Find where the given text appears and provide that cell's center as [x, y] coordinate. 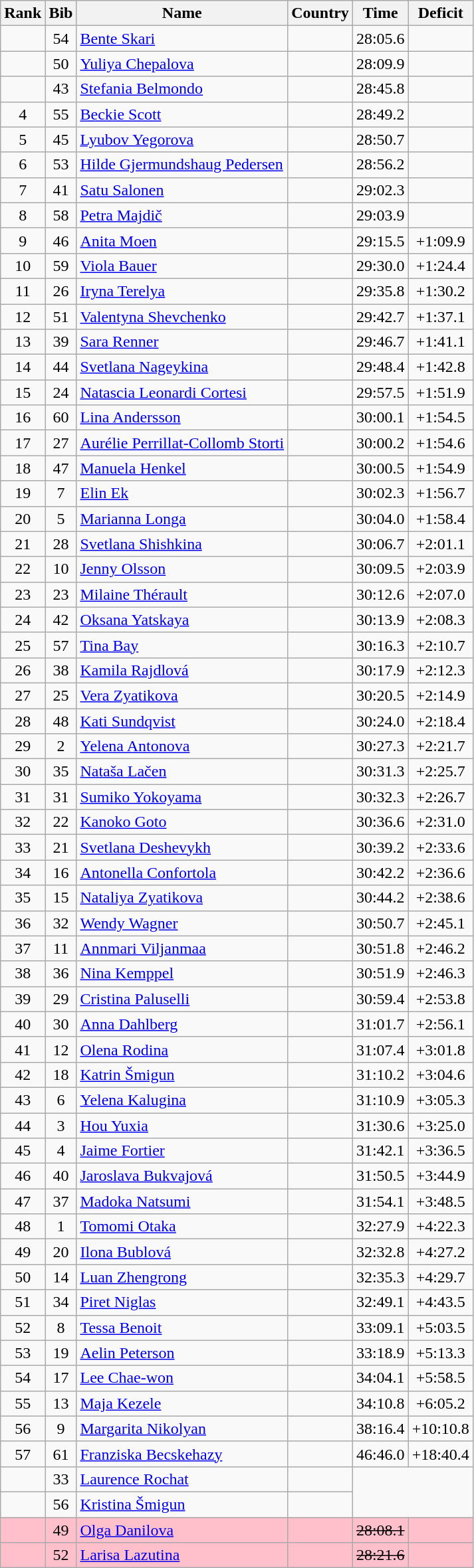
+2:03.9 [440, 569]
Kristina Šmigun [182, 1504]
+3:44.9 [440, 1176]
+2:10.7 [440, 645]
+4:43.5 [440, 1302]
Kanoko Goto [182, 822]
+1:42.8 [440, 367]
+2:21.7 [440, 746]
30:16.3 [380, 645]
Yelena Kalugina [182, 1100]
32:27.9 [380, 1227]
31:30.6 [380, 1126]
+3:05.3 [440, 1100]
Antonella Confortola [182, 873]
+2:14.9 [440, 695]
Nataliya Zyatikova [182, 898]
30:06.7 [380, 544]
+3:04.6 [440, 1075]
+2:38.6 [440, 898]
31:50.5 [380, 1176]
+2:33.6 [440, 847]
29:30.0 [380, 266]
+4:27.2 [440, 1252]
Time [380, 13]
30:00.1 [380, 418]
+1:30.2 [440, 291]
28:05.6 [380, 39]
Larisa Lazutina [182, 1555]
Beckie Scott [182, 114]
Natascia Leonardi Cortesi [182, 392]
29:48.4 [380, 367]
+2:08.3 [440, 620]
Elin Ek [182, 493]
Sumiko Yokoyama [182, 797]
30:39.2 [380, 847]
Country [320, 13]
+2:46.3 [440, 974]
+2:01.1 [440, 544]
31:54.1 [380, 1201]
Nataša Lačen [182, 772]
30:44.2 [380, 898]
Satu Salonen [182, 190]
+2:45.1 [440, 923]
Anna Dahlberg [182, 1024]
30:32.3 [380, 797]
30:50.7 [380, 923]
46:46.0 [380, 1454]
Aelin Peterson [182, 1353]
Laurence Rochat [182, 1479]
+3:48.5 [440, 1201]
Oksana Yatskaya [182, 620]
29:02.3 [380, 190]
Yuliya Chepalova [182, 64]
+1:09.9 [440, 240]
33:09.1 [380, 1328]
Milaine Thérault [182, 594]
Jenny Olsson [182, 569]
+3:36.5 [440, 1151]
1 [61, 1227]
34:10.8 [380, 1403]
31:01.7 [380, 1024]
30:36.6 [380, 822]
29:15.5 [380, 240]
+2:18.4 [440, 721]
Svetlana Deshevykh [182, 847]
Jaroslava Bukvajová [182, 1176]
+4:22.3 [440, 1227]
Wendy Wagner [182, 923]
Tina Bay [182, 645]
+2:31.0 [440, 822]
Name [182, 13]
31:42.1 [380, 1151]
31:07.4 [380, 1049]
28:50.7 [380, 139]
+2:12.3 [440, 670]
30:17.9 [380, 670]
Franziska Becskehazy [182, 1454]
33:18.9 [380, 1353]
Vera Zyatikova [182, 695]
+5:58.5 [440, 1378]
Margarita Nikolyan [182, 1429]
+5:03.5 [440, 1328]
+1:58.4 [440, 519]
Madoka Natsumi [182, 1201]
+1:41.1 [440, 342]
59 [61, 266]
+1:54.6 [440, 443]
Rank [23, 13]
28:45.8 [380, 89]
34:04.1 [380, 1378]
Deficit [440, 13]
+3:25.0 [440, 1126]
38:16.4 [380, 1429]
Bente Skari [182, 39]
Manuela Henkel [182, 468]
30:04.0 [380, 519]
30:51.8 [380, 948]
29:35.8 [380, 291]
+2:56.1 [440, 1024]
29:46.7 [380, 342]
Viola Bauer [182, 266]
Bib [61, 13]
Svetlana Nageykina [182, 367]
Olga Danilova [182, 1529]
Stefania Belmondo [182, 89]
30:09.5 [380, 569]
Annmari Viljanmaa [182, 948]
32:32.8 [380, 1252]
+2:53.8 [440, 999]
32:35.3 [380, 1277]
Maja Kezele [182, 1403]
+1:56.7 [440, 493]
Piret Niglas [182, 1302]
+10:10.8 [440, 1429]
Olena Rodina [182, 1049]
28:49.2 [380, 114]
+4:29.7 [440, 1277]
+2:25.7 [440, 772]
+2:36.6 [440, 873]
60 [61, 418]
Lina Andersson [182, 418]
Luan Zhengrong [182, 1277]
Cristina Paluselli [182, 999]
+18:40.4 [440, 1454]
30:59.4 [380, 999]
2 [61, 746]
30:00.5 [380, 468]
30:02.3 [380, 493]
+1:24.4 [440, 266]
61 [61, 1454]
+3:01.8 [440, 1049]
28:56.2 [380, 165]
Lee Chae-won [182, 1378]
Petra Majdič [182, 215]
30:51.9 [380, 974]
+5:13.3 [440, 1353]
+6:05.2 [440, 1403]
Katrin Šmigun [182, 1075]
Hilde Gjermundshaug Pedersen [182, 165]
Ilona Bublová [182, 1252]
Jaime Fortier [182, 1151]
28:09.9 [380, 64]
Iryna Terelya [182, 291]
29:57.5 [380, 392]
+2:46.2 [440, 948]
58 [61, 215]
30:42.2 [380, 873]
3 [61, 1126]
30:27.3 [380, 746]
Kamila Rajdlová [182, 670]
29:42.7 [380, 317]
29:03.9 [380, 215]
Valentyna Shevchenko [182, 317]
32:49.1 [380, 1302]
30:31.3 [380, 772]
+1:37.1 [440, 317]
Anita Moen [182, 240]
Marianna Longa [182, 519]
+1:54.9 [440, 468]
Lyubov Yegorova [182, 139]
Hou Yuxia [182, 1126]
Yelena Antonova [182, 746]
30:20.5 [380, 695]
+2:26.7 [440, 797]
+1:51.9 [440, 392]
Svetlana Shishkina [182, 544]
Tessa Benoit [182, 1328]
31:10.9 [380, 1100]
30:12.6 [380, 594]
30:13.9 [380, 620]
Sara Renner [182, 342]
31:10.2 [380, 1075]
30:00.2 [380, 443]
+1:54.5 [440, 418]
28:08.1 [380, 1529]
Tomomi Otaka [182, 1227]
Aurélie Perrillat-Collomb Storti [182, 443]
Nina Kemppel [182, 974]
30:24.0 [380, 721]
+2:07.0 [440, 594]
28:21.6 [380, 1555]
Kati Sundqvist [182, 721]
